Scan for the cell matching the given text and deliver its (X, Y) coordinate at center. 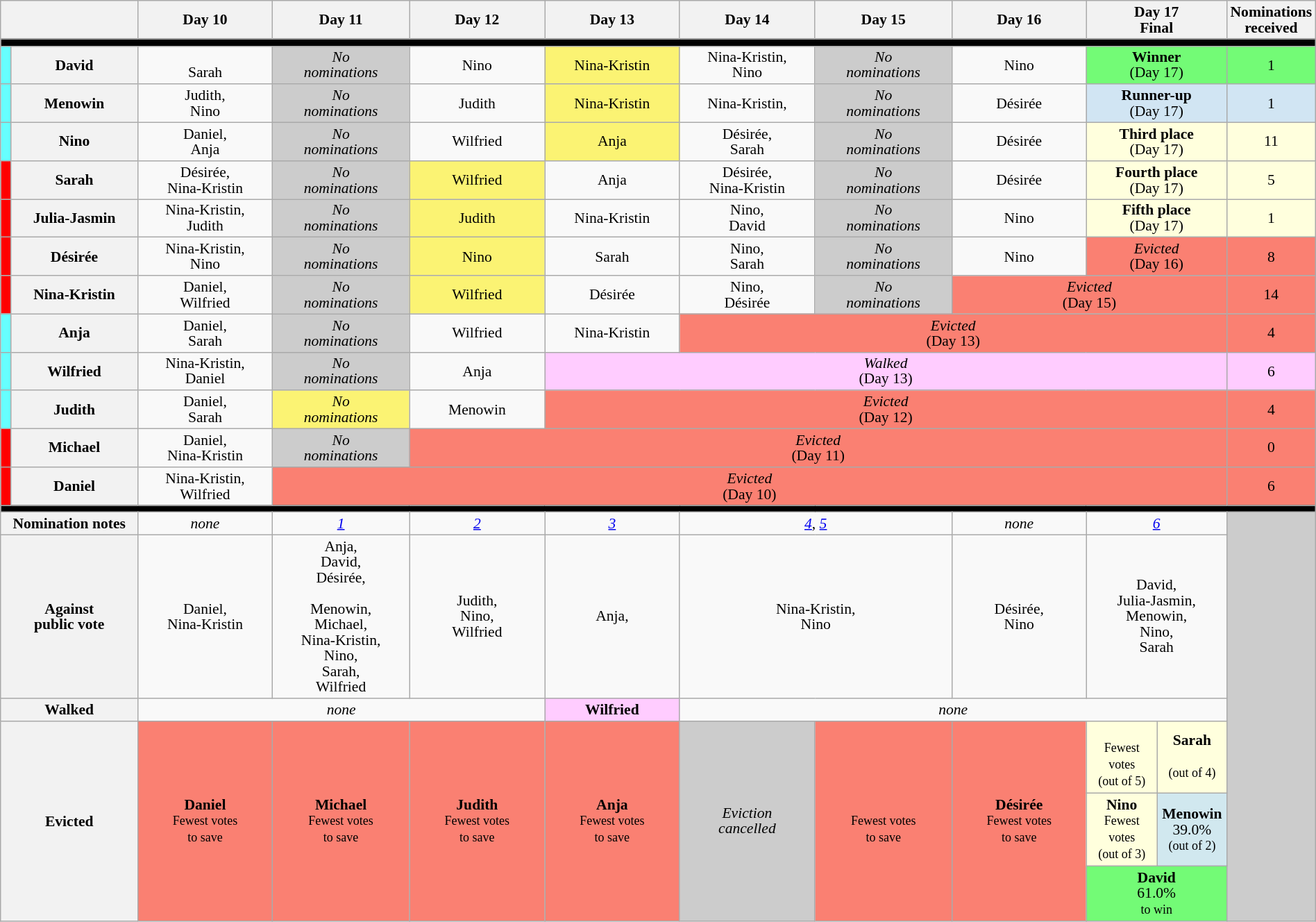
Winner(Day 17) (1156, 65)
Evicted(Day 13) (953, 333)
Désirée,Sarah (747, 142)
Day 11 (341, 19)
Nina-Kristin, (747, 104)
Walked (69, 710)
Nina-Kristin,Judith (205, 218)
DanielFewest votesto save (205, 821)
Julia-Jasmin (74, 218)
Day 15 (884, 19)
Nino,David (747, 218)
Nina-Kristin,Wilfried (205, 486)
NinoFewest votes(out of 3) (1122, 830)
Evicted(Day 16) (1156, 257)
David61.0%to win (1156, 894)
Judith,Nino,Wilfried (478, 617)
Daniel,Wilfried (205, 294)
Fifth place(Day 17) (1156, 218)
Evicted(Day 15) (1089, 294)
David,Julia-Jasmin,Menowin,Nino,Sarah (1156, 617)
Fewest votes(out of 5) (1122, 757)
0 (1271, 449)
5 (1271, 181)
Fourth place(Day 17) (1156, 181)
Day 10 (205, 19)
Day 16 (1019, 19)
Evictioncancelled (747, 821)
Nino,Désirée (747, 294)
Third place(Day 17) (1156, 142)
Walked(Day 13) (886, 371)
AnjaFewest votesto save (612, 821)
Judith,Nino (205, 104)
Nino,Sarah (747, 257)
Daniel (74, 486)
2 (478, 523)
8 (1271, 257)
Fewest votesto save (884, 821)
Day 17Final (1156, 19)
4, 5 (816, 523)
Sarah(out of 4) (1192, 757)
14 (1271, 294)
Day 13 (612, 19)
Anja,David,Désirée,Menowin,Michael,Nina-Kristin,Nino,Sarah,Wilfried (341, 617)
DésiréeFewest votesto save (1019, 821)
11 (1271, 142)
Evicted(Day 11) (818, 449)
Nina-Kristin,Daniel (205, 371)
Evicted(Day 12) (886, 410)
Evicted(Day 10) (750, 486)
Désirée,Nino (1019, 617)
Nomination notes (69, 523)
MichaelFewest votesto save (341, 821)
Daniel,Anja (205, 142)
3 (612, 523)
Menowin39.0%(out of 2) (1192, 830)
Day 12 (478, 19)
Anja, (612, 617)
Michael (74, 449)
David (74, 65)
JudithFewest votesto save (478, 821)
Runner-up(Day 17) (1156, 104)
Evicted (69, 821)
Day 14 (747, 19)
Nominationsreceived (1271, 19)
Againstpublic vote (69, 617)
